Return the [X, Y] coordinate for the center point of the cell that contains the specified text.  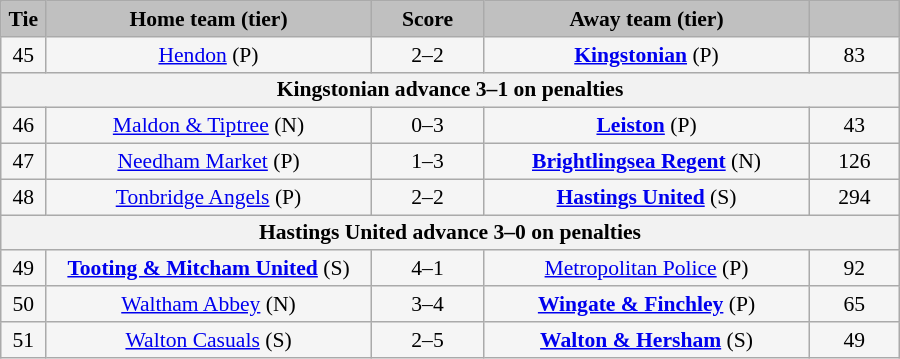
50 [24, 304]
45 [24, 55]
Kingstonian advance 3–1 on penalties [450, 90]
Home team (tier) [209, 19]
Wingate & Finchley (P) [647, 304]
Tonbridge Angels (P) [209, 197]
126 [854, 162]
Maldon & Tiptree (N) [209, 126]
51 [24, 340]
Kingstonian (P) [647, 55]
Leiston (P) [647, 126]
Metropolitan Police (P) [647, 269]
Score [427, 19]
65 [854, 304]
Tie [24, 19]
Away team (tier) [647, 19]
Hendon (P) [209, 55]
1–3 [427, 162]
83 [854, 55]
Walton Casuals (S) [209, 340]
47 [24, 162]
Waltham Abbey (N) [209, 304]
Brightlingsea Regent (N) [647, 162]
Tooting & Mitcham United (S) [209, 269]
Hastings United (S) [647, 197]
Hastings United advance 3–0 on penalties [450, 233]
92 [854, 269]
0–3 [427, 126]
46 [24, 126]
2–5 [427, 340]
4–1 [427, 269]
294 [854, 197]
48 [24, 197]
Needham Market (P) [209, 162]
43 [854, 126]
Walton & Hersham (S) [647, 340]
3–4 [427, 304]
